Scan for the cell matching the given text and deliver its (x, y) coordinate at center. 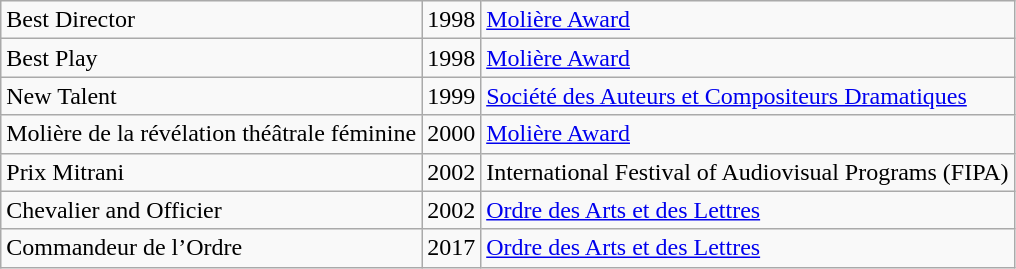
2000 (452, 134)
Best Play (212, 58)
Molière de la révélation théâtrale féminine (212, 134)
Société des Auteurs et Compositeurs Dramatiques (748, 96)
International Festival of Audiovisual Programs (FIPA) (748, 172)
Best Director (212, 20)
Commandeur de l’Ordre (212, 248)
Chevalier and Officier (212, 210)
2017 (452, 248)
New Talent (212, 96)
1999 (452, 96)
Prix Mitrani (212, 172)
